Output the (x, y) coordinate of the center of the cell containing the given text.  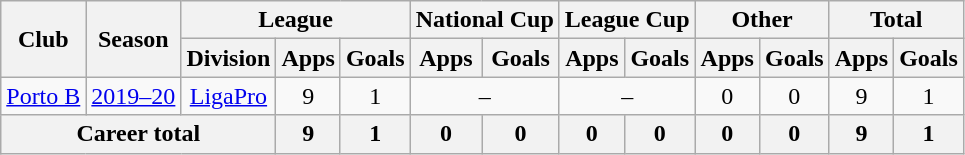
LigaPro (228, 96)
Division (228, 58)
League Cup (627, 20)
Club (44, 39)
2019–20 (134, 96)
Other (762, 20)
National Cup (484, 20)
League (296, 20)
Career total (138, 134)
Season (134, 39)
Total (896, 20)
Porto B (44, 96)
